Find where the given text appears and provide that cell's center as [X, Y] coordinate. 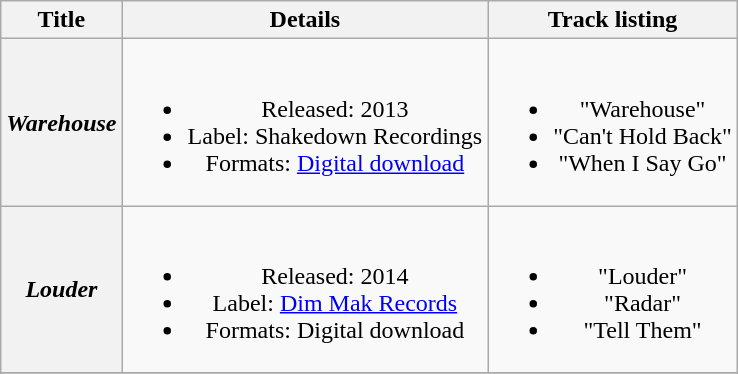
"Louder""Radar""Tell Them" [613, 290]
Track listing [613, 20]
Details [305, 20]
Louder [62, 290]
Warehouse [62, 122]
Released: 2014Label: Dim Mak RecordsFormats: Digital download [305, 290]
"Warehouse""Can't Hold Back""When I Say Go" [613, 122]
Title [62, 20]
Released: 2013Label: Shakedown RecordingsFormats: Digital download [305, 122]
